Pinpoint the cell where the given text exists, returning its (X, Y) midpoint coordinate. 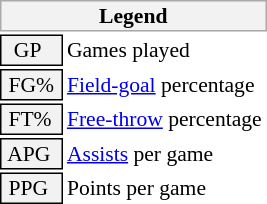
FG% (31, 85)
PPG (31, 188)
GP (31, 50)
Free-throw percentage (166, 120)
APG (31, 154)
Points per game (166, 188)
Assists per game (166, 154)
Legend (134, 16)
Games played (166, 50)
Field-goal percentage (166, 85)
FT% (31, 120)
